Output the (x, y) coordinate of the center of the cell containing the given text.  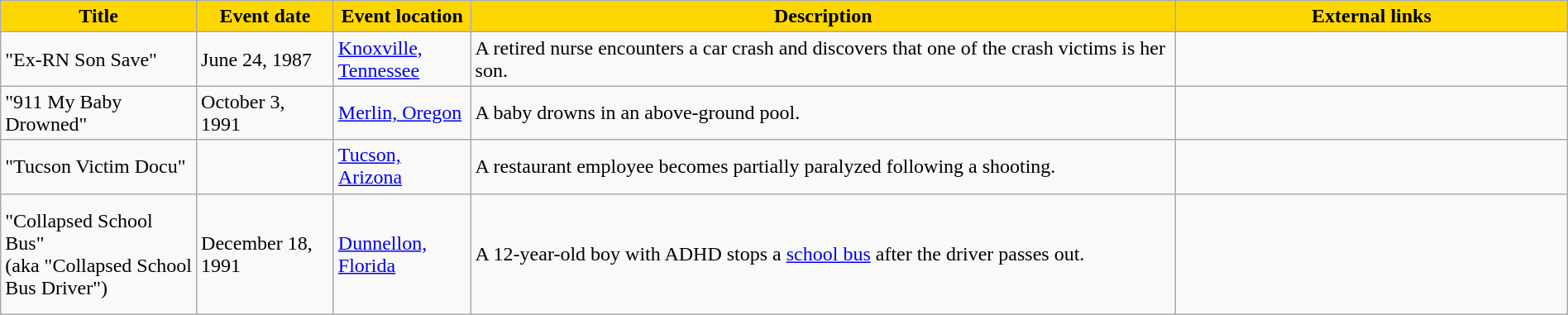
A restaurant employee becomes partially paralyzed following a shooting. (824, 167)
"Collapsed School Bus"(aka "Collapsed School Bus Driver") (99, 254)
A 12-year-old boy with ADHD stops a school bus after the driver passes out. (824, 254)
Title (99, 17)
Event location (402, 17)
A retired nurse encounters a car crash and discovers that one of the crash victims is her son. (824, 60)
Event date (265, 17)
"Ex-RN Son Save" (99, 60)
October 3, 1991 (265, 112)
"911 My Baby Drowned" (99, 112)
"Tucson Victim Docu" (99, 167)
External links (1372, 17)
Knoxville, Tennessee (402, 60)
December 18, 1991 (265, 254)
A baby drowns in an above-ground pool. (824, 112)
Merlin, Oregon (402, 112)
Description (824, 17)
June 24, 1987 (265, 60)
Dunnellon, Florida (402, 254)
Tucson, Arizona (402, 167)
